Return the (x, y) coordinate for the center point of the cell that contains the specified text.  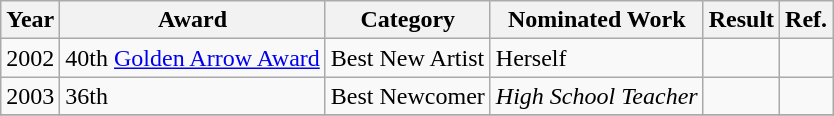
Category (408, 20)
2002 (30, 58)
High School Teacher (596, 96)
Year (30, 20)
2003 (30, 96)
Nominated Work (596, 20)
40th Golden Arrow Award (193, 58)
Ref. (806, 20)
Best New Artist (408, 58)
Result (741, 20)
Award (193, 20)
36th (193, 96)
Best Newcomer (408, 96)
Herself (596, 58)
